Scan for the cell matching the given text and deliver its [X, Y] coordinate at center. 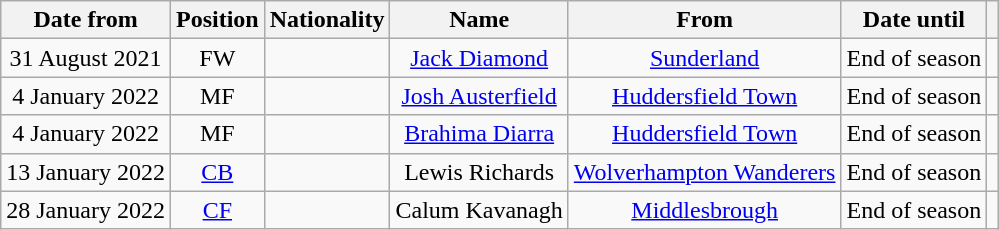
Date until [914, 20]
CB [217, 172]
13 January 2022 [86, 172]
Middlesbrough [704, 210]
31 August 2021 [86, 58]
28 January 2022 [86, 210]
Name [479, 20]
Sunderland [704, 58]
Wolverhampton Wanderers [704, 172]
Jack Diamond [479, 58]
From [704, 20]
Date from [86, 20]
Position [217, 20]
Calum Kavanagh [479, 210]
CF [217, 210]
Josh Austerfield [479, 96]
FW [217, 58]
Lewis Richards [479, 172]
Nationality [327, 20]
Brahima Diarra [479, 134]
